For the text-containing cell, return its midpoint in (x, y) coordinate format. 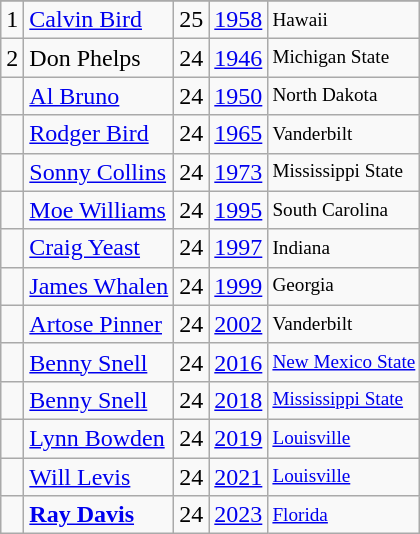
1973 (238, 172)
Rodger Bird (99, 134)
Will Levis (99, 477)
2023 (238, 515)
New Mexico State (344, 362)
Don Phelps (99, 58)
Hawaii (344, 20)
Moe Williams (99, 210)
1946 (238, 58)
1958 (238, 20)
1997 (238, 248)
1965 (238, 134)
Al Bruno (99, 96)
2021 (238, 477)
North Dakota (344, 96)
Artose Pinner (99, 324)
2 (12, 58)
2016 (238, 362)
Craig Yeast (99, 248)
1995 (238, 210)
Michigan State (344, 58)
Lynn Bowden (99, 438)
Sonny Collins (99, 172)
Ray Davis (99, 515)
James Whalen (99, 286)
2018 (238, 400)
2002 (238, 324)
Florida (344, 515)
1999 (238, 286)
25 (192, 20)
Indiana (344, 248)
1950 (238, 96)
South Carolina (344, 210)
2019 (238, 438)
Calvin Bird (99, 20)
Georgia (344, 286)
1 (12, 20)
